Extract the [X, Y] coordinate from the center of the cell holding the provided text.  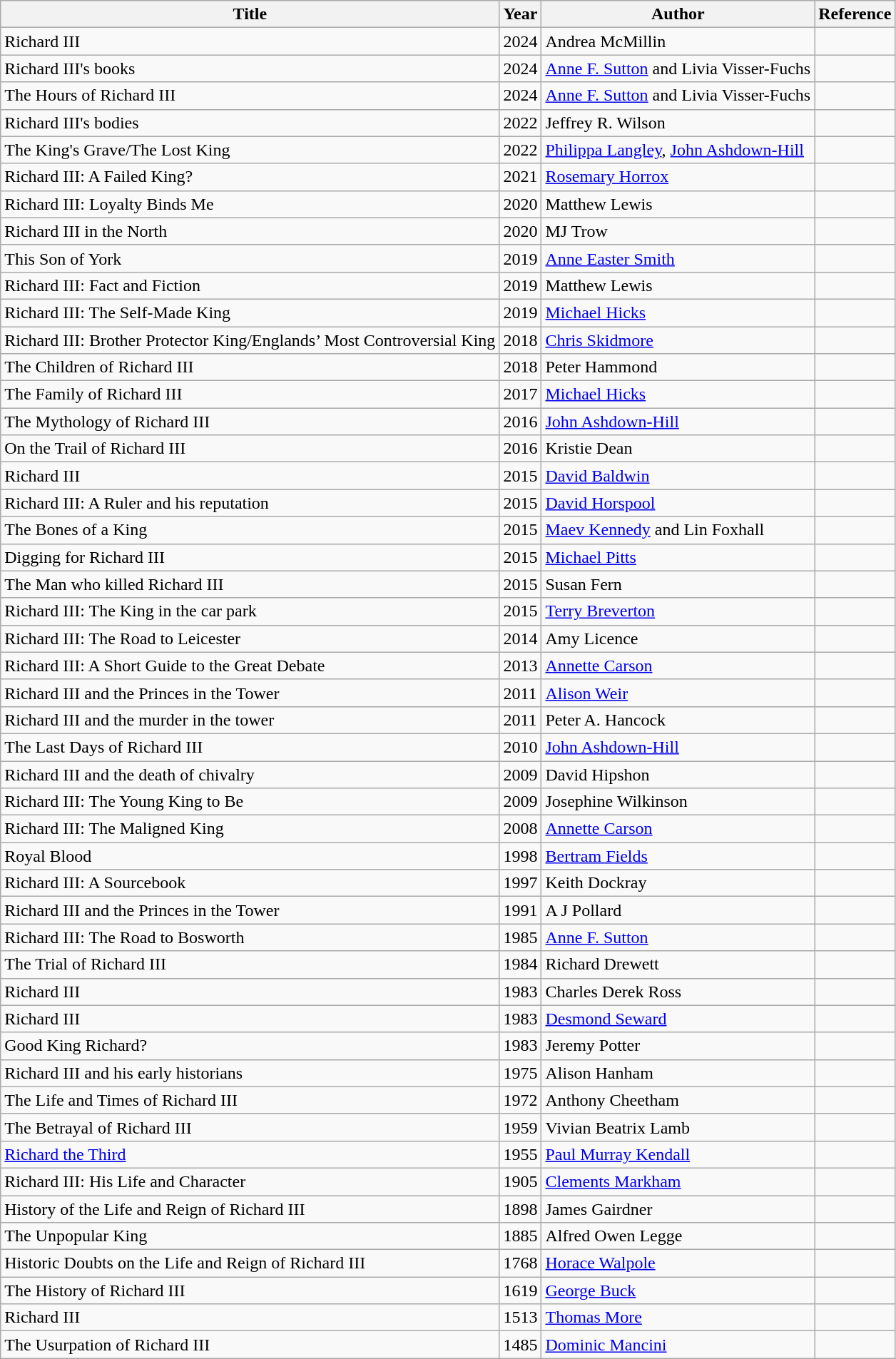
The Man who killed Richard III [250, 584]
The Last Days of Richard III [250, 747]
1991 [521, 910]
Dominic Mancini [678, 1345]
Historic Doubts on the Life and Reign of Richard III [250, 1263]
The History of Richard III [250, 1291]
The Trial of Richard III [250, 964]
1485 [521, 1345]
James Gairdner [678, 1209]
David Baldwin [678, 476]
Richard III and the murder in the tower [250, 720]
The Children of Richard III [250, 367]
Peter A. Hancock [678, 720]
This Son of York [250, 258]
1997 [521, 883]
Good King Richard? [250, 1046]
1955 [521, 1154]
Chris Skidmore [678, 340]
Keith Dockray [678, 883]
Charles Derek Ross [678, 992]
Anne F. Sutton [678, 937]
MJ Trow [678, 231]
1959 [521, 1127]
Kristie Dean [678, 449]
Richard III: A Sourcebook [250, 883]
1905 [521, 1181]
Anne Easter Smith [678, 258]
Vivian Beatrix Lamb [678, 1127]
Paul Murray Kendall [678, 1154]
Richard III: Brother Protector King/Englands’ Most Controversial King [250, 340]
Richard III: A Ruler and his reputation [250, 503]
Richard III: The King in the car park [250, 611]
Author [678, 14]
Richard III: A Short Guide to the Great Debate [250, 666]
The Bones of a King [250, 530]
2008 [521, 829]
Alfred Owen Legge [678, 1236]
David Horspool [678, 503]
2017 [521, 395]
Bertram Fields [678, 856]
Desmond Seward [678, 1019]
Richard III in the North [250, 231]
The Betrayal of Richard III [250, 1127]
The Family of Richard III [250, 395]
Peter Hammond [678, 367]
A J Pollard [678, 910]
Richard III: Loyalty Binds Me [250, 204]
George Buck [678, 1291]
The Usurpation of Richard III [250, 1345]
Reference [855, 14]
Richard III and the death of chivalry [250, 774]
On the Trail of Richard III [250, 449]
1885 [521, 1236]
1984 [521, 964]
Alison Weir [678, 693]
Terry Breverton [678, 611]
Royal Blood [250, 856]
2010 [521, 747]
Title [250, 14]
Digging for Richard III [250, 557]
2013 [521, 666]
Richard Drewett [678, 964]
Richard III: His Life and Character [250, 1181]
The Hours of Richard III [250, 96]
Richard III: Fact and Fiction [250, 285]
Anthony Cheetham [678, 1100]
Clements Markham [678, 1181]
Richard III's books [250, 68]
Thomas More [678, 1318]
Richard III: A Failed King? [250, 177]
David Hipshon [678, 774]
Richard the Third [250, 1154]
Andrea McMillin [678, 41]
1513 [521, 1318]
Richard III: The Road to Bosworth [250, 937]
1898 [521, 1209]
Richard III and his early historians [250, 1073]
Amy Licence [678, 638]
2021 [521, 177]
Richard III's bodies [250, 123]
1619 [521, 1291]
Philippa Langley, John Ashdown-Hill [678, 150]
Rosemary Horrox [678, 177]
1768 [521, 1263]
1972 [521, 1100]
Susan Fern [678, 584]
Michael Pitts [678, 557]
Richard III: The Maligned King [250, 829]
Alison Hanham [678, 1073]
Jeremy Potter [678, 1046]
2014 [521, 638]
1975 [521, 1073]
Richard III: The Young King to Be [250, 802]
The Mythology of Richard III [250, 422]
The Life and Times of Richard III [250, 1100]
Richard III: The Self-Made King [250, 312]
Josephine Wilkinson [678, 802]
History of the Life and Reign of Richard III [250, 1209]
The King's Grave/The Lost King [250, 150]
The Unpopular King [250, 1236]
Horace Walpole [678, 1263]
Richard III: The Road to Leicester [250, 638]
Maev Kennedy and Lin Foxhall [678, 530]
1985 [521, 937]
Jeffrey R. Wilson [678, 123]
Year [521, 14]
1998 [521, 856]
